Identify which cell holds the provided text, then report its [x, y] central coordinate. 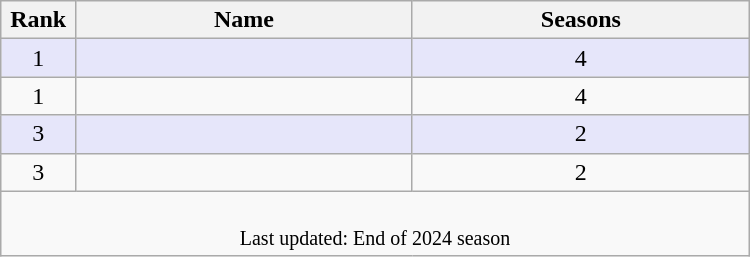
Name [244, 20]
Seasons [580, 20]
Last updated: End of 2024 season [375, 224]
Rank [38, 20]
